For the text-containing cell, return its midpoint in [X, Y] coordinate format. 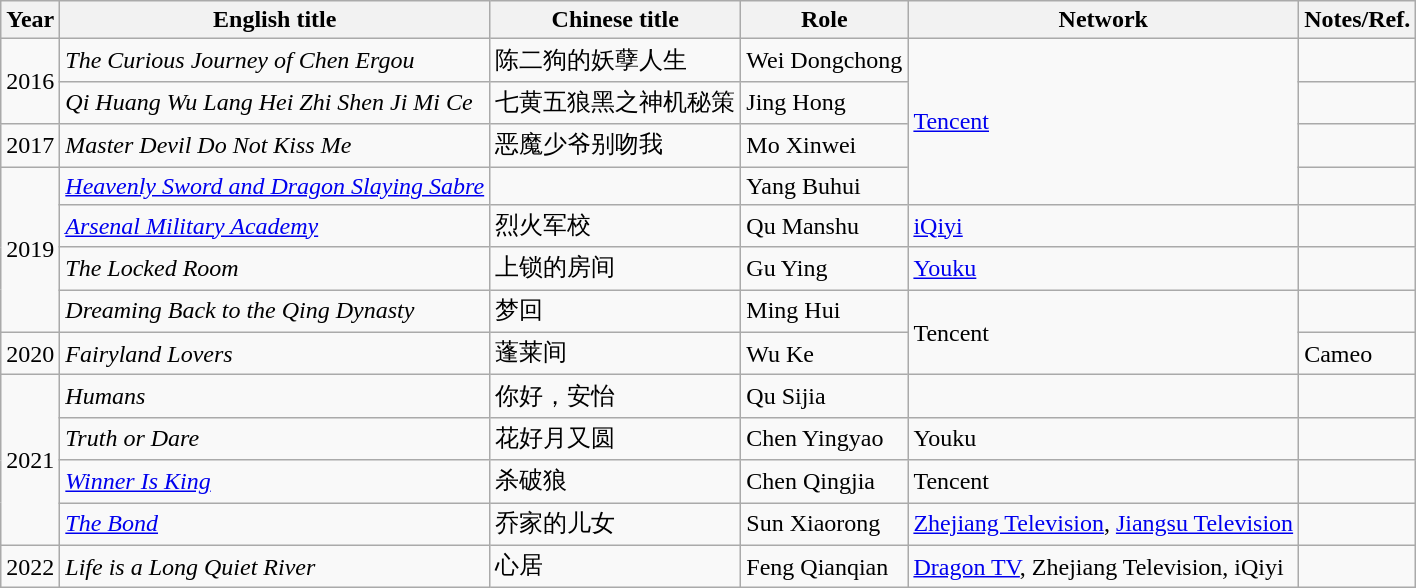
English title [275, 20]
蓬莱间 [616, 354]
2019 [30, 249]
iQiyi [1104, 226]
Winner Is King [275, 482]
2022 [30, 566]
Gu Ying [824, 268]
Ming Hui [824, 312]
Fairyland Lovers [275, 354]
杀破狼 [616, 482]
Chinese title [616, 20]
Jing Hong [824, 102]
The Curious Journey of Chen Ergou [275, 60]
Network [1104, 20]
恶魔少爷别吻我 [616, 146]
Notes/Ref. [1358, 20]
上锁的房间 [616, 268]
陈二狗的妖孽人生 [616, 60]
Year [30, 20]
梦回 [616, 312]
Qu Manshu [824, 226]
Qi Huang Wu Lang Hei Zhi Shen Ji Mi Ce [275, 102]
Mo Xinwei [824, 146]
Feng Qianqian [824, 566]
Dragon TV, Zhejiang Television, iQiyi [1104, 566]
2017 [30, 146]
Humans [275, 396]
2020 [30, 354]
Truth or Dare [275, 438]
Cameo [1358, 354]
你好，安怡 [616, 396]
烈火军校 [616, 226]
Qu Sijia [824, 396]
心居 [616, 566]
七黄五狼黑之神机秘策 [616, 102]
Heavenly Sword and Dragon Slaying Sabre [275, 185]
Master Devil Do Not Kiss Me [275, 146]
The Bond [275, 524]
Wei Dongchong [824, 60]
The Locked Room [275, 268]
2021 [30, 460]
Wu Ke [824, 354]
花好月又圆 [616, 438]
Role [824, 20]
Chen Qingjia [824, 482]
乔家的儿女 [616, 524]
Arsenal Military Academy [275, 226]
Sun Xiaorong [824, 524]
Chen Yingyao [824, 438]
Yang Buhui [824, 185]
2016 [30, 82]
Zhejiang Television, Jiangsu Television [1104, 524]
Life is a Long Quiet River [275, 566]
Dreaming Back to the Qing Dynasty [275, 312]
